Extract the (x, y) coordinate from the center of the cell holding the provided text.  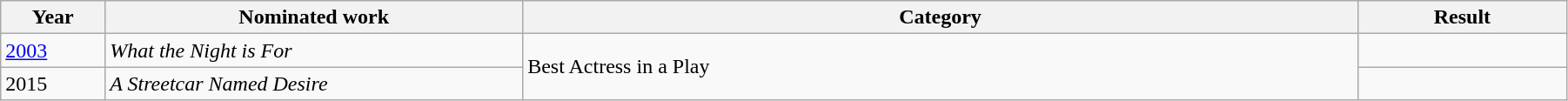
Year (53, 17)
Category (941, 17)
Result (1462, 17)
Best Actress in a Play (941, 67)
What the Night is For (314, 50)
2015 (53, 84)
2003 (53, 50)
A Streetcar Named Desire (314, 84)
Nominated work (314, 17)
